Detect which cell encompasses the target text, then output its (X, Y) center coordinate. 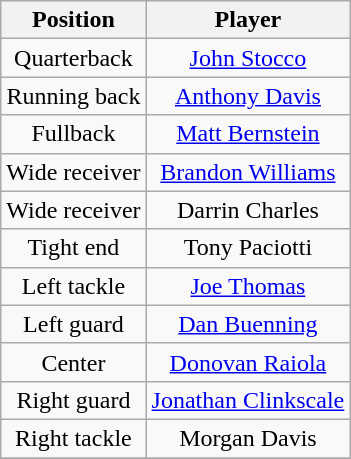
Player (248, 20)
Morgan Davis (248, 438)
Tony Paciotti (248, 248)
Tight end (74, 248)
Fullback (74, 134)
Left tackle (74, 286)
Running back (74, 96)
Quarterback (74, 58)
Jonathan Clinkscale (248, 400)
Brandon Williams (248, 172)
John Stocco (248, 58)
Joe Thomas (248, 286)
Left guard (74, 324)
Center (74, 362)
Dan Buenning (248, 324)
Darrin Charles (248, 210)
Matt Bernstein (248, 134)
Right guard (74, 400)
Right tackle (74, 438)
Anthony Davis (248, 96)
Donovan Raiola (248, 362)
Position (74, 20)
